From the cell containing the given text, extract its center point as [X, Y] coordinate. 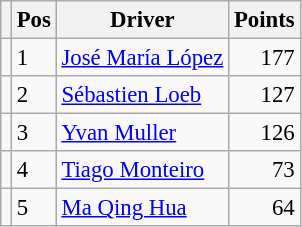
73 [264, 170]
Pos [34, 20]
126 [264, 133]
Driver [142, 20]
127 [264, 95]
Points [264, 20]
Tiago Monteiro [142, 170]
4 [34, 170]
Ma Qing Hua [142, 208]
José María López [142, 58]
1 [34, 58]
Sébastien Loeb [142, 95]
64 [264, 208]
177 [264, 58]
3 [34, 133]
5 [34, 208]
2 [34, 95]
Yvan Muller [142, 133]
